Return [x, y] of the center of cell containing provided text 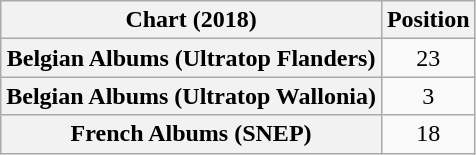
French Albums (SNEP) [192, 134]
23 [428, 58]
Belgian Albums (Ultratop Flanders) [192, 58]
Position [428, 20]
Belgian Albums (Ultratop Wallonia) [192, 96]
Chart (2018) [192, 20]
3 [428, 96]
18 [428, 134]
